Return the (X, Y) coordinate for the center point of the cell that contains the specified text.  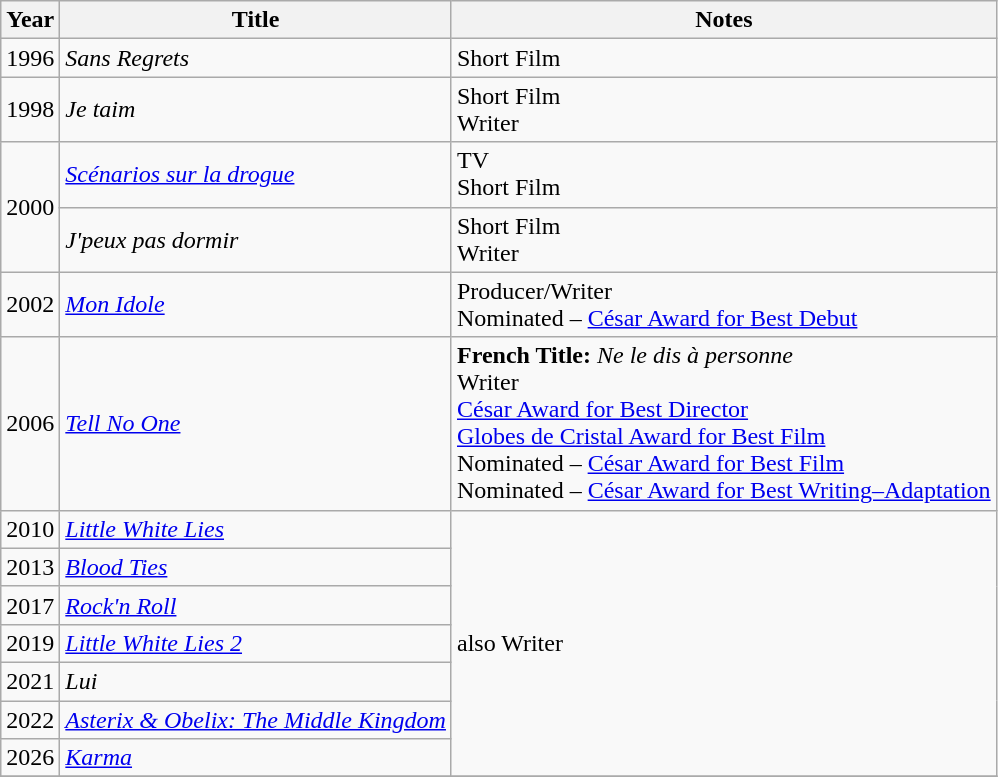
2019 (30, 643)
2010 (30, 529)
Scénarios sur la drogue (256, 174)
Producer/WriterNominated – César Award for Best Debut (724, 304)
Short Film (724, 58)
Blood Ties (256, 567)
Little White Lies (256, 529)
Year (30, 20)
Mon Idole (256, 304)
Notes (724, 20)
1996 (30, 58)
2013 (30, 567)
Je taim (256, 110)
Sans Regrets (256, 58)
2017 (30, 605)
2006 (30, 424)
Title (256, 20)
2026 (30, 758)
2000 (30, 207)
also Writer (724, 643)
J'peux pas dormir (256, 240)
Tell No One (256, 424)
2002 (30, 304)
Rock'n Roll (256, 605)
Lui (256, 681)
2021 (30, 681)
Karma (256, 758)
1998 (30, 110)
Little White Lies 2 (256, 643)
Asterix & Obelix: The Middle Kingdom (256, 719)
2022 (30, 719)
TVShort Film (724, 174)
